Find where the given text appears and provide that cell's center as [x, y] coordinate. 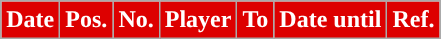
To [256, 20]
Date [30, 20]
Pos. [86, 20]
No. [136, 20]
Ref. [414, 20]
Player [198, 20]
Date until [330, 20]
